Return the (x, y) coordinate for the center point of the cell that contains the specified text.  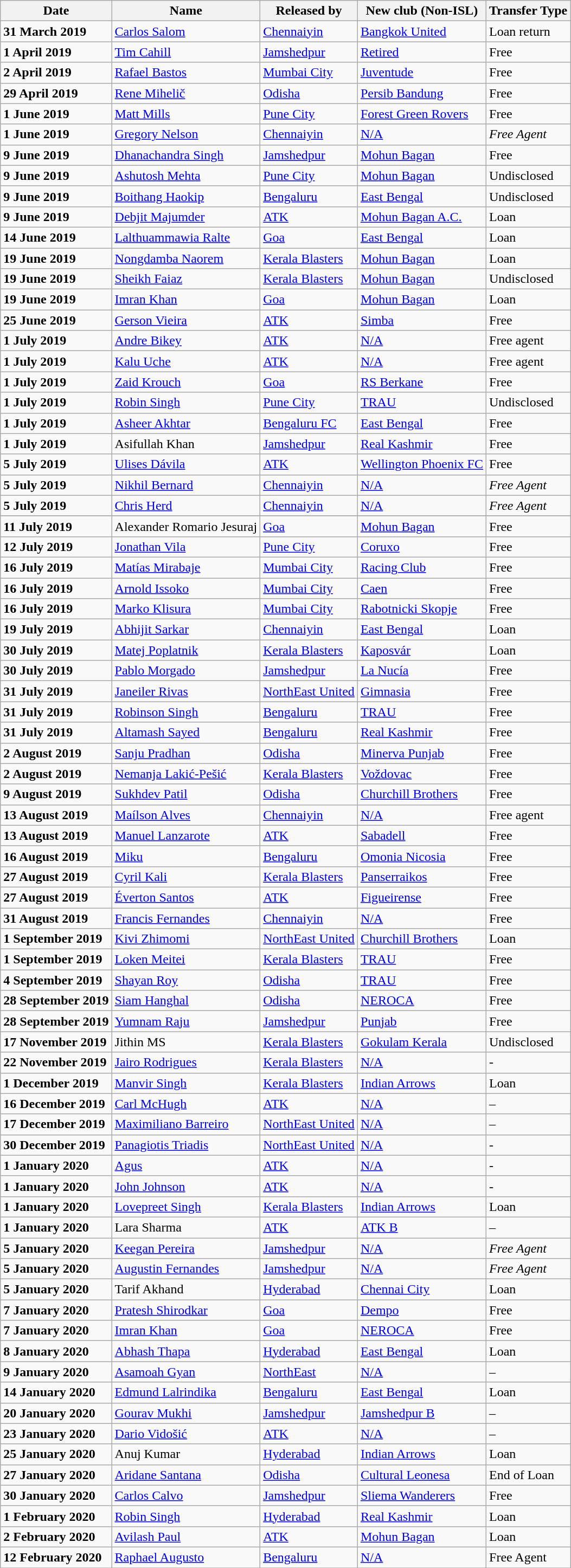
Carlos Salom (186, 31)
Forest Green Rovers (422, 114)
Cyril Kali (186, 877)
17 December 2019 (56, 1124)
Abhijit Sarkar (186, 630)
2 April 2019 (56, 73)
Rafael Bastos (186, 73)
Alexander Romario Jesuraj (186, 526)
Sukhdev Patil (186, 794)
12 February 2020 (56, 1557)
Gregory Nelson (186, 134)
Nemanja Lakić-Pešić (186, 774)
John Johnson (186, 1186)
Matej Poplatnik (186, 650)
25 June 2019 (56, 320)
Retired (422, 52)
Shayan Roy (186, 980)
Éverton Santos (186, 897)
Chennai City (422, 1290)
Sliema Wanderers (422, 1495)
Abhash Thapa (186, 1351)
Carl McHugh (186, 1104)
Asamoah Gyan (186, 1372)
16 August 2019 (56, 856)
Wellington Phoenix FC (422, 464)
Loan return (528, 31)
Date (56, 11)
Minerva Punjab (422, 753)
25 January 2020 (56, 1454)
8 January 2020 (56, 1351)
Gourav Mukhi (186, 1413)
Boithang Haokip (186, 196)
Tarif Akhand (186, 1290)
Gimnasia (422, 691)
Ulises Dávila (186, 464)
Voždovac (422, 774)
Kalu Uche (186, 361)
Asheer Akhtar (186, 423)
Mohun Bagan A.C. (422, 217)
Pablo Morgado (186, 671)
Arnold Issoko (186, 588)
Miku (186, 856)
Rene Mihelič (186, 93)
Manvir Singh (186, 1083)
12 July 2019 (56, 547)
19 July 2019 (56, 630)
Punjab (422, 1021)
Juventude (422, 73)
Yumnam Raju (186, 1021)
Chris Herd (186, 506)
Tim Cahill (186, 52)
Panagiotis Triadis (186, 1145)
NorthEast (309, 1372)
Debjit Majumder (186, 217)
Maílson Alves (186, 815)
Janeiler Rivas (186, 691)
Robinson Singh (186, 712)
Francis Fernandes (186, 918)
Agus (186, 1165)
Ashutosh Mehta (186, 176)
Zaid Krouch (186, 382)
22 November 2019 (56, 1062)
Racing Club (422, 567)
30 December 2019 (56, 1145)
Jamshedpur B (422, 1413)
4 September 2019 (56, 980)
27 January 2020 (56, 1475)
Sanju Pradhan (186, 753)
Cultural Leonesa (422, 1475)
20 January 2020 (56, 1413)
Bangkok United (422, 31)
17 November 2019 (56, 1042)
14 June 2019 (56, 237)
Keegan Pereira (186, 1248)
Lovepreet Singh (186, 1207)
2 February 2020 (56, 1537)
Lara Sharma (186, 1227)
Jairo Rodrigues (186, 1062)
31 August 2019 (56, 918)
ATK B (422, 1227)
23 January 2020 (56, 1434)
Altamash Sayed (186, 733)
Transfer Type (528, 11)
Raphael Augusto (186, 1557)
Jithin MS (186, 1042)
Anuj Kumar (186, 1454)
Edmund Lalrindika (186, 1392)
Figueirense (422, 897)
Gerson Vieira (186, 320)
Panserraikos (422, 877)
Name (186, 11)
Caen (422, 588)
16 December 2019 (56, 1104)
Carlos Calvo (186, 1495)
Kivi Zhimomi (186, 939)
Asifullah Khan (186, 444)
Nikhil Bernard (186, 485)
Dhanachandra Singh (186, 155)
9 August 2019 (56, 794)
RS Berkane (422, 382)
1 April 2019 (56, 52)
30 January 2020 (56, 1495)
Aridane Santana (186, 1475)
Gokulam Kerala (422, 1042)
Lalthuammawia Ralte (186, 237)
Augustin Fernandes (186, 1269)
Marko Klisura (186, 609)
Sheikh Faiaz (186, 279)
31 March 2019 (56, 31)
Jonathan Vila (186, 547)
Avilash Paul (186, 1537)
Omonia Nicosia (422, 856)
End of Loan (528, 1475)
La Nucía (422, 671)
Dario Vidošić (186, 1434)
Released by (309, 11)
1 February 2020 (56, 1516)
Rabotnicki Skopje (422, 609)
Simba (422, 320)
Nongdamba Naorem (186, 258)
Coruxo (422, 547)
Sabadell (422, 835)
Loken Meitei (186, 960)
9 January 2020 (56, 1372)
1 December 2019 (56, 1083)
Kaposvár (422, 650)
Matías Mirabaje (186, 567)
14 January 2020 (56, 1392)
29 April 2019 (56, 93)
Manuel Lanzarote (186, 835)
Matt Mills (186, 114)
Pratesh Shirodkar (186, 1310)
Maximiliano Barreiro (186, 1124)
Andre Bikey (186, 341)
11 July 2019 (56, 526)
Siam Hanghal (186, 1001)
Bengaluru FC (309, 423)
Persib Bandung (422, 93)
Dempo (422, 1310)
New club (Non-ISL) (422, 11)
